Extract the (x, y) coordinate from the center of the cell holding the provided text.  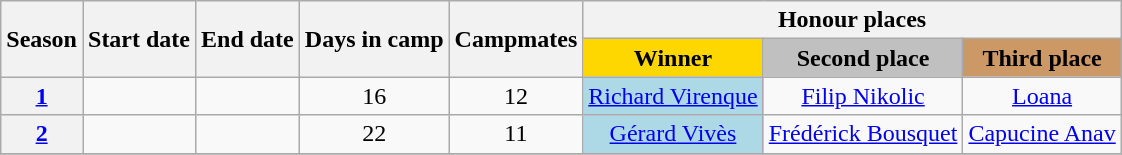
Third place (1042, 58)
Frédérick Bousquet (863, 134)
22 (374, 134)
Richard Virenque (673, 96)
Honour places (852, 20)
1 (42, 96)
End date (248, 39)
Capucine Anav (1042, 134)
Loana (1042, 96)
2 (42, 134)
Season (42, 39)
Gérard Vivès (673, 134)
Second place (863, 58)
Campmates (516, 39)
11 (516, 134)
Winner (673, 58)
Days in camp (374, 39)
Start date (138, 39)
Filip Nikolic (863, 96)
12 (516, 96)
16 (374, 96)
